From the cell containing the given text, extract its center point as [x, y] coordinate. 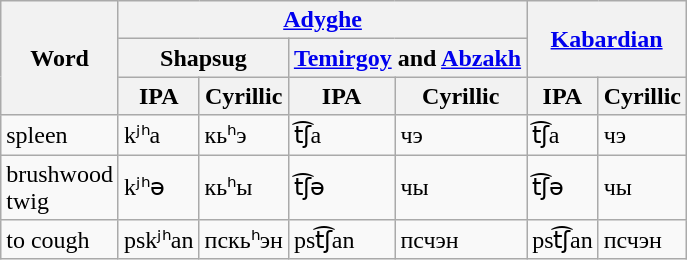
кьʰэ [244, 135]
brushwoodtwig [60, 186]
to cough [60, 240]
pskʲʰan [158, 240]
Temirgoy and Abzakh [407, 58]
пскьʰэн [244, 240]
кьʰы [244, 186]
kʲʰə [158, 186]
Word [60, 58]
Adyghe [322, 20]
Shapsug [203, 58]
kʲʰa [158, 135]
Kabardian [607, 39]
spleen [60, 135]
